Search for the cell housing the specified text and yield its (x, y) center coordinate. 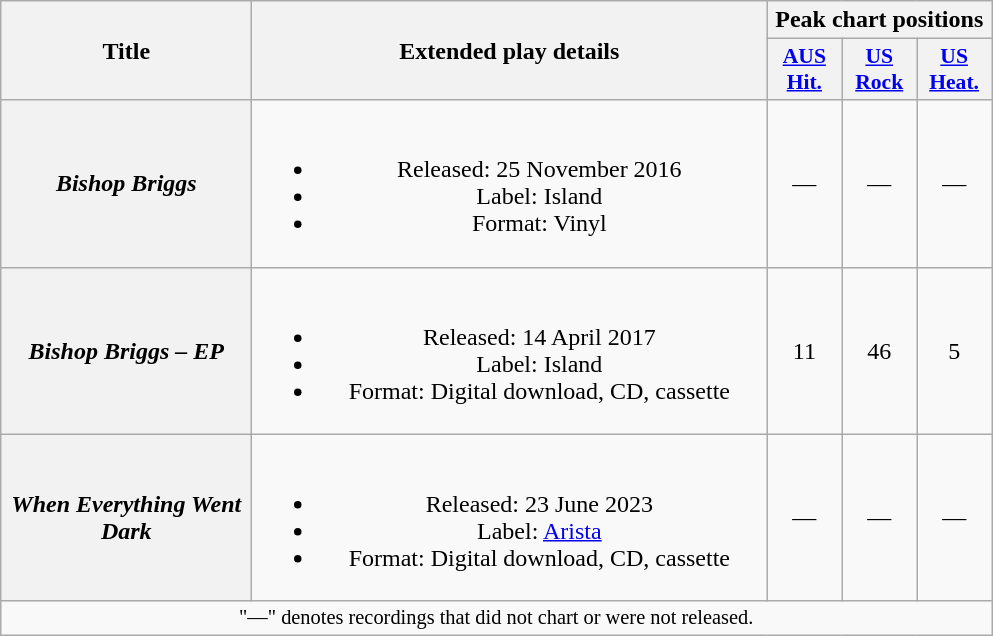
Bishop Briggs (126, 184)
Bishop Briggs – EP (126, 350)
Released: 14 April 2017Label: IslandFormat: Digital download, CD, cassette (510, 350)
USHeat. (954, 70)
AUSHit. (804, 70)
5 (954, 350)
"—" denotes recordings that did not chart or were not released. (496, 618)
Extended play details (510, 50)
USRock (880, 70)
When Everything Went Dark (126, 518)
Released: 23 June 2023Label: AristaFormat: Digital download, CD, cassette (510, 518)
Peak chart positions (880, 20)
Released: 25 November 2016Label: IslandFormat: Vinyl (510, 184)
Title (126, 50)
46 (880, 350)
11 (804, 350)
